Return the [X, Y] coordinate for the center point of the cell that contains the specified text.  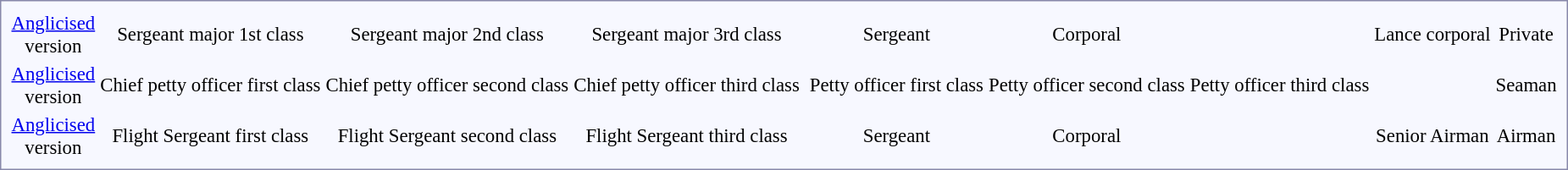
Airman [1526, 135]
Sergeant major 3rd class [687, 34]
Lance corporal [1432, 34]
Seaman [1526, 85]
Petty officer first class [896, 85]
Sergeant major 1st class [210, 34]
Flight Sergeant second class [447, 135]
Flight Sergeant first class [210, 135]
Petty officer second class [1086, 85]
Sergeant major 2nd class [447, 34]
Chief petty officer first class [210, 85]
Chief petty officer third class [687, 85]
Private [1526, 34]
Petty officer third class [1279, 85]
Senior Airman [1432, 135]
Flight Sergeant third class [687, 135]
Chief petty officer second class [447, 85]
